Search for the cell housing the specified text and yield its [X, Y] center coordinate. 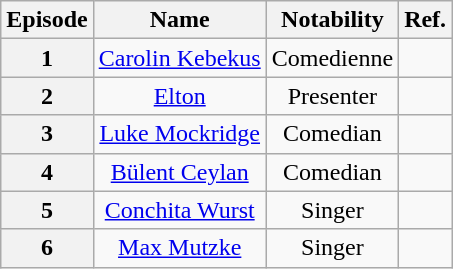
5 [47, 210]
Comedienne [332, 58]
Bülent Ceylan [180, 172]
4 [47, 172]
Conchita Wurst [180, 210]
Name [180, 20]
1 [47, 58]
3 [47, 134]
Max Mutzke [180, 248]
Ref. [426, 20]
Luke Mockridge [180, 134]
Elton [180, 96]
Presenter [332, 96]
2 [47, 96]
Carolin Kebekus [180, 58]
Notability [332, 20]
Episode [47, 20]
6 [47, 248]
